Locate the cell with the specified text and output its [x, y] center coordinate. 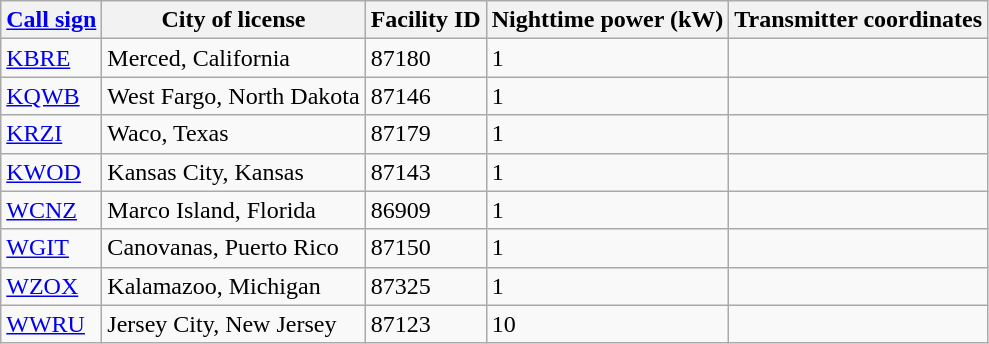
87123 [426, 324]
87150 [426, 248]
87179 [426, 134]
87325 [426, 286]
Jersey City, New Jersey [234, 324]
Nighttime power (kW) [608, 20]
WZOX [52, 286]
Facility ID [426, 20]
Kalamazoo, Michigan [234, 286]
WGIT [52, 248]
Marco Island, Florida [234, 210]
87143 [426, 172]
Canovanas, Puerto Rico [234, 248]
Merced, California [234, 58]
Transmitter coordinates [858, 20]
KRZI [52, 134]
10 [608, 324]
KBRE [52, 58]
Waco, Texas [234, 134]
Call sign [52, 20]
Kansas City, Kansas [234, 172]
86909 [426, 210]
WCNZ [52, 210]
West Fargo, North Dakota [234, 96]
KWOD [52, 172]
WWRU [52, 324]
87146 [426, 96]
KQWB [52, 96]
City of license [234, 20]
87180 [426, 58]
